For the text-containing cell, return its midpoint in (X, Y) coordinate format. 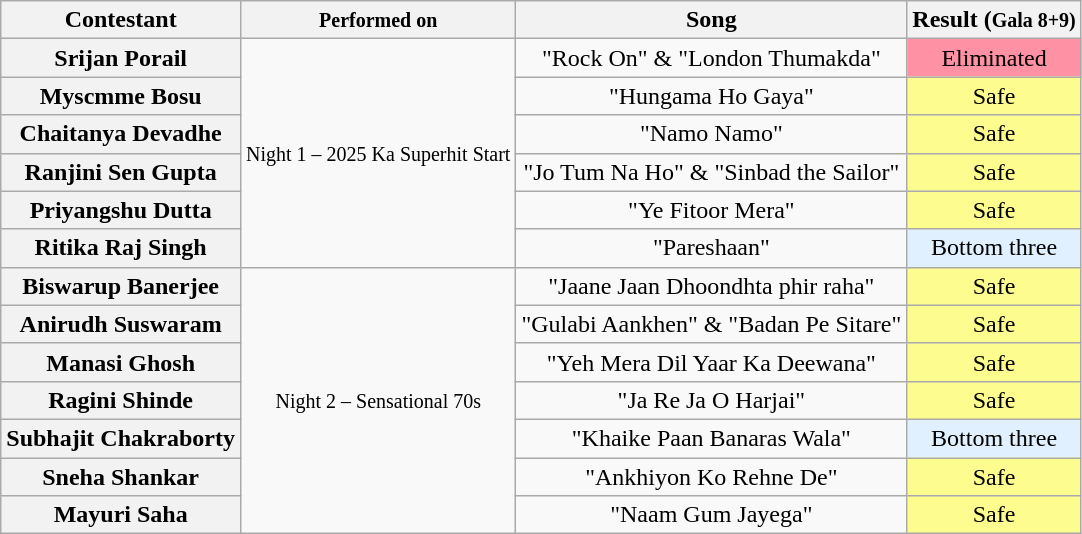
Song (712, 20)
Myscmme Bosu (121, 96)
Contestant (121, 20)
"Rock On" & "London Thumakda" (712, 58)
Srijan Porail (121, 58)
"Pareshaan" (712, 248)
"Hungama Ho Gaya" (712, 96)
Chaitanya Devadhe (121, 134)
"Naam Gum Jayega" (712, 515)
"Gulabi Aankhen" & "Badan Pe Sitare" (712, 324)
"Ja Re Ja O Harjai" (712, 400)
"Khaike Paan Banaras Wala" (712, 438)
Night 2 – Sensational 70s (378, 400)
Biswarup Banerjee (121, 286)
Anirudh Suswaram (121, 324)
Mayuri Saha (121, 515)
"Namo Namo" (712, 134)
"Yeh Mera Dil Yaar Ka Deewana" (712, 362)
"Ankhiyon Ko Rehne De" (712, 477)
Night 1 – 2025 Ka Superhit Start (378, 153)
Ragini Shinde (121, 400)
Eliminated (994, 58)
"Jaane Jaan Dhoondhta phir raha" (712, 286)
Manasi Ghosh (121, 362)
"Jo Tum Na Ho" & "Sinbad the Sailor" (712, 172)
Subhajit Chakraborty (121, 438)
"Ye Fitoor Mera" (712, 210)
Performed on (378, 20)
Sneha Shankar (121, 477)
Ranjini Sen Gupta (121, 172)
Result (Gala 8+9) (994, 20)
Ritika Raj Singh (121, 248)
Priyangshu Dutta (121, 210)
